From the cell containing the given text, extract its center point as [x, y] coordinate. 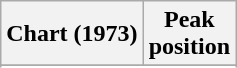
Chart (1973) [72, 34]
Peakposition [189, 34]
